Provide the [X, Y] coordinate of the cell's center where the given text is located.  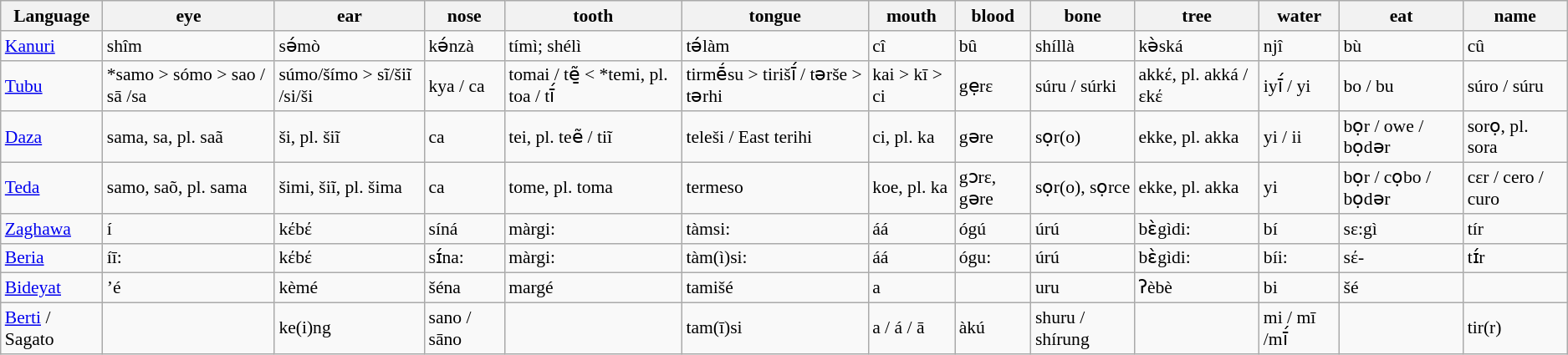
súro / súru [1515, 85]
iyī́ / yi [1300, 85]
àkú [993, 329]
tam(ī)si [774, 329]
ke(i)ng [350, 329]
mouth [912, 16]
njî [1300, 46]
sέ- [1401, 258]
shîm [189, 46]
shíllà [1082, 46]
eye [189, 16]
bû [993, 46]
kai > kī > ci [912, 85]
tàm(ì)si: [774, 258]
name [1515, 16]
tír [1515, 229]
tooth [593, 16]
tɪ́r [1515, 258]
Beria [52, 258]
síná [464, 229]
bọr / cọbo / bọdər [1401, 189]
mi / mī /mī́ [1300, 329]
ci, pl. ka [912, 137]
bíi: [1300, 258]
sama, sa, pl. saã [189, 137]
bí [1300, 229]
kə̀ská [1196, 46]
Berti / Sagato [52, 329]
bone [1082, 16]
íī: [189, 258]
koe, pl. ka [912, 189]
tome, pl. toma [593, 189]
tamišé [774, 288]
súmo/šímo > sĩ/šiĩ /si/ši [350, 85]
sə́mò [350, 46]
teleši / East terihi [774, 137]
Bideyat [52, 288]
termeso [774, 189]
uru [1082, 288]
akkέ, pl. akká / εkέ [1196, 85]
tomai / tẽ̱ < *temi, pl. toa / tī́ [593, 85]
Language [52, 16]
kèmé [350, 288]
ógu: [993, 258]
sɪ́na: [464, 258]
eat [1401, 16]
cû [1515, 46]
bi [1300, 288]
Tubu [52, 85]
gɔrε, gəre [993, 189]
’é [189, 288]
*samo > sómo > sao / sā /sa [189, 85]
yi / ii [1300, 137]
a [912, 288]
bọr / owe / bọdər [1401, 137]
gəre [993, 137]
í [189, 229]
šé [1401, 288]
ógú [993, 229]
Daza [52, 137]
tímì; shélì [593, 46]
tàmsi: [774, 229]
kə́nzà [464, 46]
a / á / ā [912, 329]
tə́làm [774, 46]
súru / súrki [1082, 85]
shuru / shírung [1082, 329]
ʔèbè [1196, 288]
kya / ca [464, 85]
bo / bu [1401, 85]
cî [912, 46]
sorọ, pl. sora [1515, 137]
tir(r) [1515, 329]
yi [1300, 189]
tei, pl. teẽ / tiĩ [593, 137]
ši, pl. šiĩ [350, 137]
gẹrε [993, 85]
Kanuri [52, 46]
margé [593, 288]
cεr / cero / curo [1515, 189]
šéna [464, 288]
tongue [774, 16]
tirmḗsu > tirišī́ / tərše > tərhi [774, 85]
blood [993, 16]
samo, saõ, pl. sama [189, 189]
sọr(o) [1082, 137]
šimi, šiĩ, pl. šima [350, 189]
nose [464, 16]
water [1300, 16]
sε:gì [1401, 229]
ear [350, 16]
Zaghawa [52, 229]
sọr(o), sọrce [1082, 189]
sano / sāno [464, 329]
Teda [52, 189]
tree [1196, 16]
bù [1401, 46]
